Return (x, y) of the center of cell containing provided text 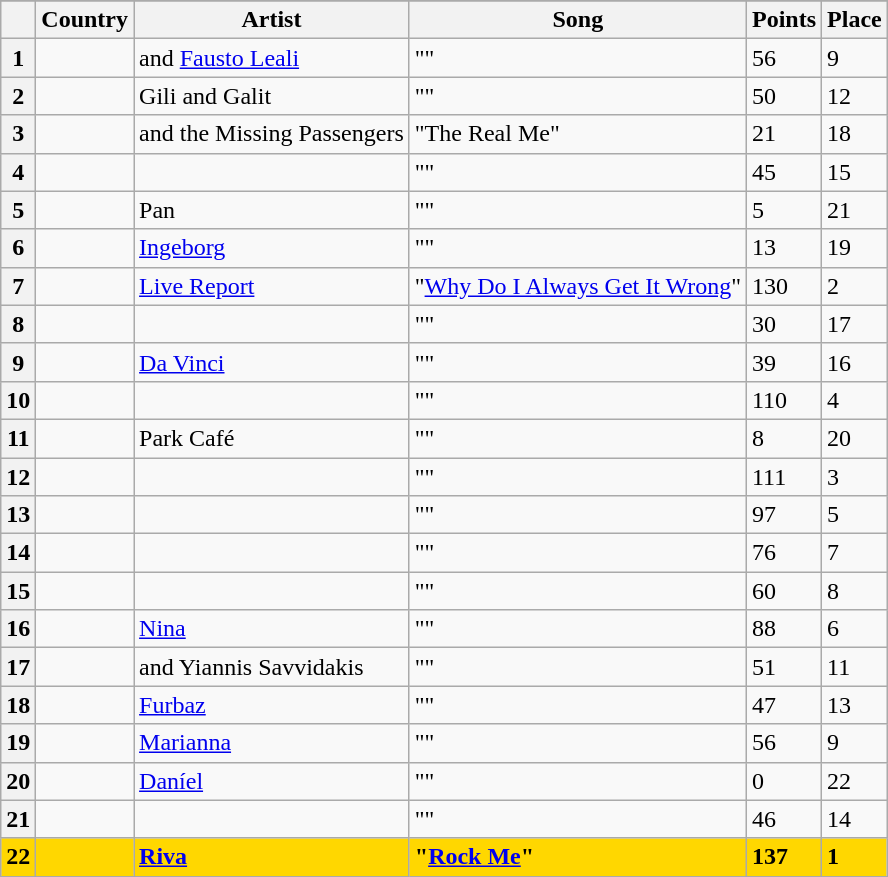
130 (784, 286)
Park Café (272, 438)
Marianna (272, 743)
110 (784, 400)
Ingeborg (272, 248)
Country (85, 20)
97 (784, 515)
10 (18, 400)
51 (784, 667)
46 (784, 819)
60 (784, 591)
Daníel (272, 781)
Pan (272, 210)
Da Vinci (272, 362)
0 (784, 781)
88 (784, 629)
76 (784, 553)
Place (855, 20)
45 (784, 172)
39 (784, 362)
Live Report (272, 286)
and the Missing Passengers (272, 134)
Nina (272, 629)
"Rock Me" (578, 857)
Furbaz (272, 705)
Riva (272, 857)
Points (784, 20)
47 (784, 705)
"The Real Me" (578, 134)
"Why Do I Always Get It Wrong" (578, 286)
Song (578, 20)
50 (784, 96)
137 (784, 857)
Gili and Galit (272, 96)
and Yiannis Savvidakis (272, 667)
and Fausto Leali (272, 58)
30 (784, 324)
Artist (272, 20)
111 (784, 477)
